Determine the (x, y) coordinate at the center of the cell enclosing the given text.  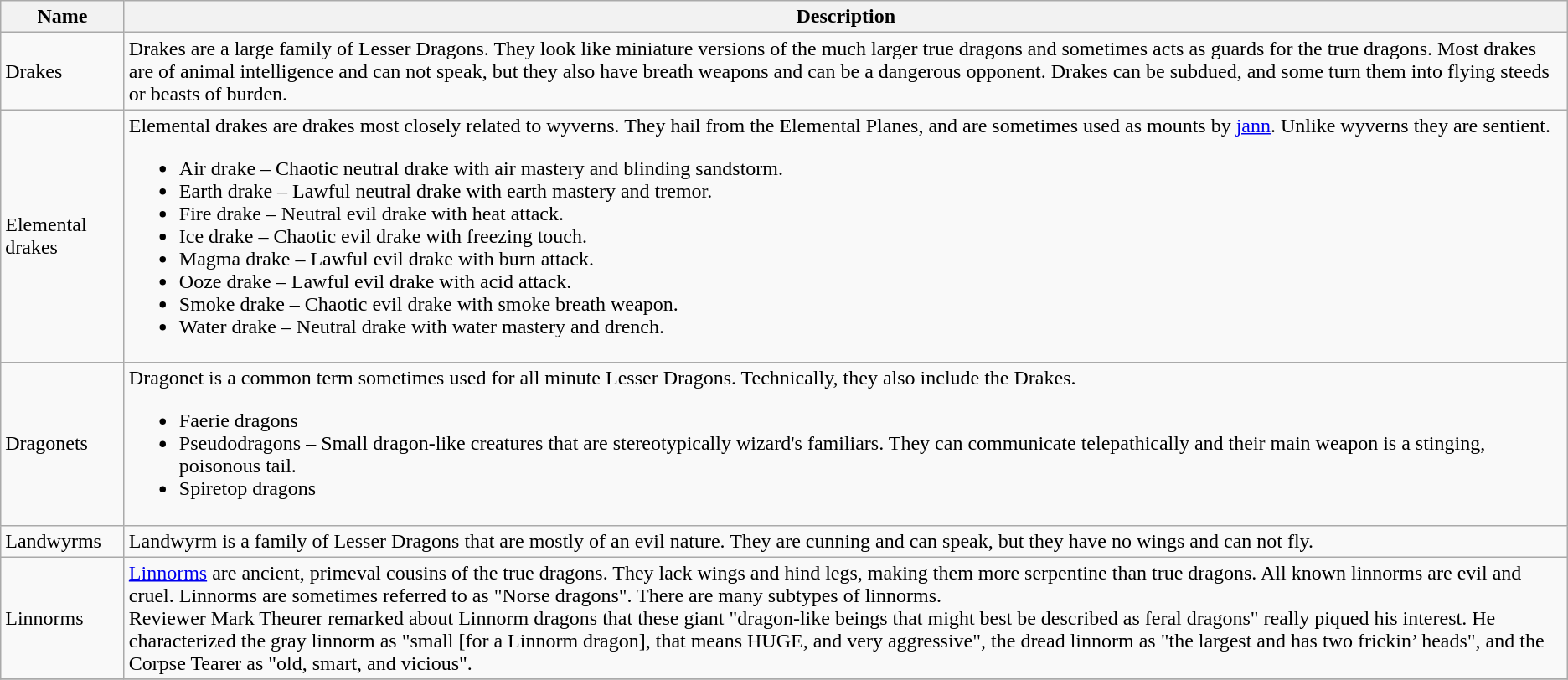
Landwyrms (63, 541)
Name (63, 17)
Elemental drakes (63, 236)
Drakes (63, 71)
Description (846, 17)
Landwyrm is a family of Lesser Dragons that are mostly of an evil nature. They are cunning and can speak, but they have no wings and can not fly. (846, 541)
Dragonets (63, 444)
Linnorms (63, 618)
